From the cell containing the given text, extract its center point as (X, Y) coordinate. 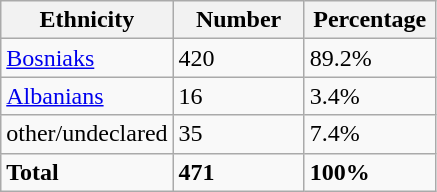
89.2% (370, 58)
16 (238, 96)
471 (238, 172)
420 (238, 58)
Bosniaks (87, 58)
Number (238, 20)
100% (370, 172)
Albanians (87, 96)
other/undeclared (87, 134)
Total (87, 172)
7.4% (370, 134)
3.4% (370, 96)
35 (238, 134)
Percentage (370, 20)
Ethnicity (87, 20)
